Detect which cell encompasses the target text, then output its (x, y) center coordinate. 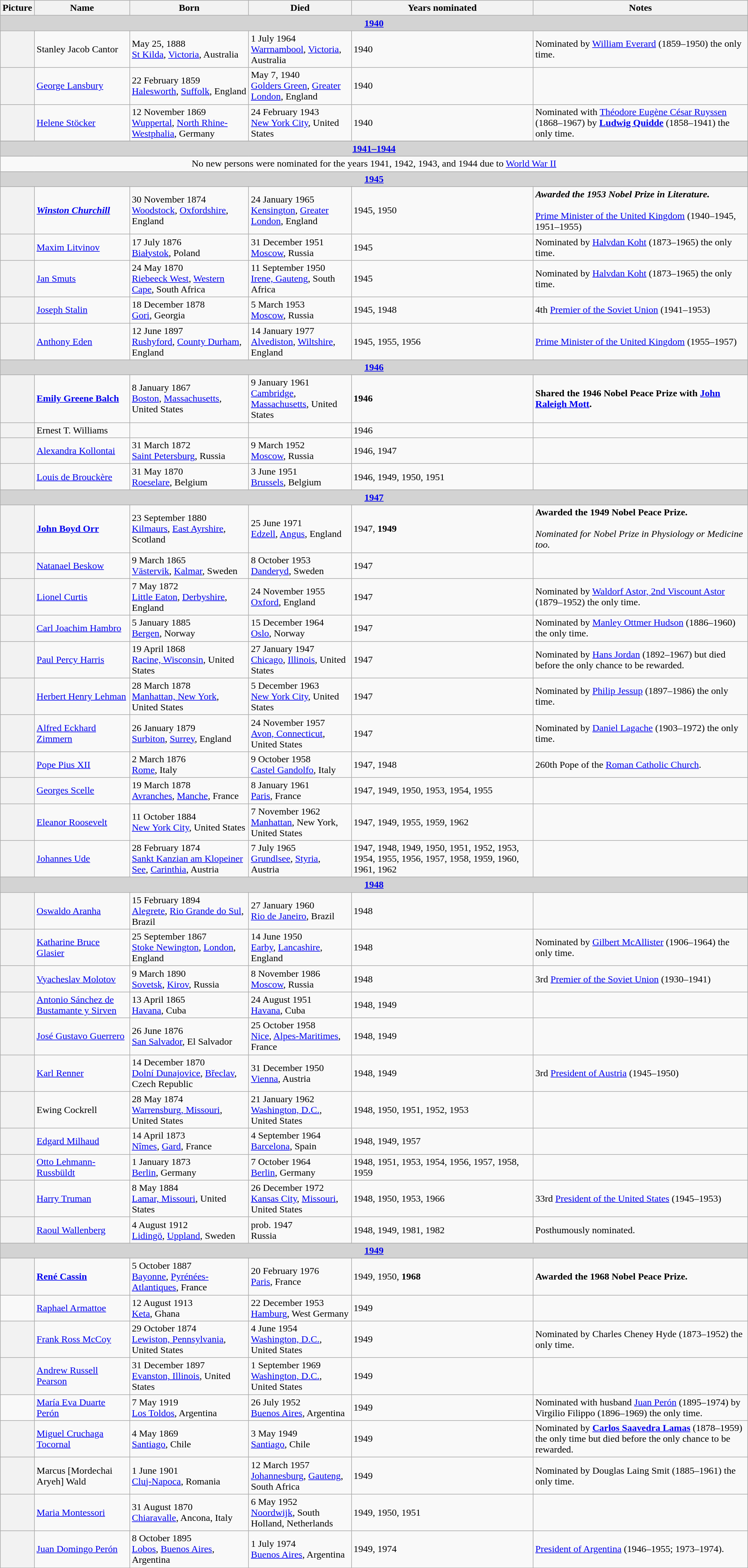
Johannes Ude (82, 859)
Karl Renner (82, 1073)
26 January 1879 Surbiton, Surrey, England (189, 733)
1946, 1947 (442, 451)
7 July 1965 Grundlsee, Styria, Austria (300, 859)
René Cassin (82, 1276)
Nominated by Manley Ottmer Hudson (1886–1960) the only time. (640, 628)
Notes (640, 8)
May 7, 1940 Golders Green, Greater London, England (300, 86)
Ernest T. Williams (82, 430)
5 March 1953 Moscow, Russia (300, 310)
15 December 1964 Oslo, Norway (300, 628)
26 June 1876 San Salvador, El Salvador (189, 1036)
5 December 1963 New York City, United States (300, 696)
Paul Percy Harris (82, 660)
9 March 1952 Moscow, Russia (300, 451)
8 January 1867 Boston, Massachusetts, United States (189, 399)
11 October 1884 New York City, United States (189, 822)
Jan Smuts (82, 278)
Carl Joachim Hambro (82, 628)
15 February 1894 Alegrete, Rio Grande do Sul, Brazil (189, 911)
3 June 1951 Brussels, Belgium (300, 477)
8 May 1884 Lamar, Missouri, United States (189, 1198)
1948, 1950, 1953, 1966 (442, 1198)
Ewing Cockrell (82, 1110)
Louis de Brouckère (82, 477)
12 August 1913 Keta, Ghana (189, 1308)
22 December 1953 Hamburg, West Germany (300, 1308)
4 September 1964 Barcelona, Spain (300, 1141)
Pope Pius XII (82, 765)
1948, 1951, 1953, 1954, 1956, 1957, 1958, 1959 (442, 1167)
29 October 1874 Lewiston, Pennsylvania, United States (189, 1339)
31 May 1870 Roeselare, Belgium (189, 477)
prob. 1947 Russia (300, 1230)
1947, 1949, 1950, 1953, 1954, 1955 (442, 790)
1945, 1950 (442, 210)
20 February 1976 Paris, France (300, 1276)
Eleanor Roosevelt (82, 822)
24 August 1951 Havana, Cuba (300, 1005)
22 February 1859 Halesworth, Suffolk, England (189, 86)
7 October 1964 Berlin, Germany (300, 1167)
30 November 1874 Woodstock, Oxfordshire, England (189, 210)
27 January 1960 Rio de Janeiro, Brazil (300, 911)
Shared the 1946 Nobel Peace Prize with John Raleigh Mott. (640, 399)
24 May 1870 Riebeeck West, Western Cape, South Africa (189, 278)
1 July 1964 Warrnambool, Victoria, Australia (300, 49)
Prime Minister of the United Kingdom (1955–1957) (640, 341)
Harry Truman (82, 1198)
4 June 1954 Washington, D.C., United States (300, 1339)
14 June 1950 Earby, Lancashire, England (300, 948)
Nominated by William Everard (1859–1950) the only time. (640, 49)
25 June 1971 Edzell, Angus, England (300, 529)
Nominated by Douglas Laing Smit (1885–1961) the only time. (640, 1476)
Years nominated (442, 8)
8 January 1961 Paris, France (300, 790)
1947, 1949, 1955, 1959, 1962 (442, 822)
Nominated by Philip Jessup (1897–1986) the only time. (640, 696)
Nominated by Gilbert McAllister (1906–1964) the only time. (640, 948)
6 May 1952 Noordwijk, South Holland, Netherlands (300, 1512)
Helene Stöcker (82, 123)
Miguel Cruchaga Tocornal (82, 1439)
Oswaldo Aranha (82, 911)
1945, 1955, 1956 (442, 341)
4 August 1912 Lidingö, Uppland, Sweden (189, 1230)
2 March 1876 Rome, Italy (189, 765)
Georges Scelle (82, 790)
No new persons were nominated for the years 1941, 1942, 1943, and 1944 due to World War II (374, 164)
Nominated with Théodore Eugène César Ruyssen (1868–1967) by Ludwig Quidde (1858–1941) the only time. (640, 123)
28 February 1874 Sankt Kanzian am Klopeiner See, Carinthia, Austria (189, 859)
1949, 1950, 1951 (442, 1512)
12 November 1869 Wuppertal, North Rhine-Westphalia, Germany (189, 123)
12 March 1957 Johannesburg, Gauteng, South Africa (300, 1476)
4 May 1869 Santiago, Chile (189, 1439)
3rd President of Austria (1945–1950) (640, 1073)
Awarded the 1953 Nobel Prize in Literature.Prime Minister of the United Kingdom (1940–1945, 1951–1955) (640, 210)
Antonio Sánchez de Bustamante y Sirven (82, 1005)
28 March 1878 Manhattan, New York, United States (189, 696)
Died (300, 8)
12 June 1897 Rushyford, County Durham, England (189, 341)
26 December 1972 Kansas City, Missouri, United States (300, 1198)
Alexandra Kollontai (82, 451)
1945, 1948 (442, 310)
Andrew Russell Pearson (82, 1376)
9 March 1890 Sovetsk, Kirov, Russia (189, 979)
25 September 1867 Stoke Newington, London, England (189, 948)
11 September 1950 Irene, Gauteng, South Africa (300, 278)
1947, 1948, 1949, 1950, 1951, 1952, 1953, 1954, 1955, 1956, 1957, 1958, 1959, 1960, 1961, 1962 (442, 859)
Nominated by Carlos Saavedra Lamas (1878–1959) the only time but died before the only chance to be rewarded. (640, 1439)
Herbert Henry Lehman (82, 696)
19 March 1878 Avranches, Manche, France (189, 790)
Lionel Curtis (82, 597)
Name (82, 8)
President of Argentina (1946–1955; 1973–1974). (640, 1549)
24 February 1943 New York City, United States (300, 123)
8 October 1953 Danderyd, Sweden (300, 566)
28 May 1874 Warrensburg, Missouri, United States (189, 1110)
Katharine Bruce Glasier (82, 948)
25 October 1958 Nice, Alpes-Maritimes, France (300, 1036)
1948, 1950, 1951, 1952, 1953 (442, 1110)
María Eva Duarte Perón (82, 1408)
31 December 1950 Vienna, Austria (300, 1073)
Maria Montessori (82, 1512)
26 July 1952 Buenos Aires, Argentina (300, 1408)
Winston Churchill (82, 210)
14 December 1870 Dolní Dunajovice, Břeclav, Czech Republic (189, 1073)
19 April 1868 Racine, Wisconsin, United States (189, 660)
5 October 1887 Bayonne, Pyrénées-Atlantiques, France (189, 1276)
José Gustavo Guerrero (82, 1036)
Emily Greene Balch (82, 399)
1948, 1949, 1957 (442, 1141)
24 November 1955 Oxford, England (300, 597)
13 April 1865 Havana, Cuba (189, 1005)
Vyacheslav Molotov (82, 979)
24 January 1965 Kensington, Greater London, England (300, 210)
Picture (18, 8)
7 May 1872 Little Eaton, Derbyshire, England (189, 597)
Marcus [Mordechai Aryeh] Wald (82, 1476)
4th Premier of the Soviet Union (1941–1953) (640, 310)
31 December 1951 Moscow, Russia (300, 247)
14 January 1977 Alvediston, Wiltshire, England (300, 341)
8 October 1895 Lobos, Buenos Aires, Argentina (189, 1549)
Anthony Eden (82, 341)
Nominated by Hans Jordan (1892–1967) but died before the only chance to be rewarded. (640, 660)
1949, 1950, 1968 (442, 1276)
14 April 1873 Nîmes, Gard, France (189, 1141)
1 January 1873 Berlin, Germany (189, 1167)
Alfred Eckhard Zimmern (82, 733)
Joseph Stalin (82, 310)
1948, 1949, 1981, 1982 (442, 1230)
Raoul Wallenberg (82, 1230)
1 June 1901 Cluj-Napoca, Romania (189, 1476)
1949, 1974 (442, 1549)
1941–1944 (374, 149)
May 25, 1888 St Kilda, Victoria, Australia (189, 49)
7 November 1962 Manhattan, New York, United States (300, 822)
Raphael Armattoe (82, 1308)
8 November 1986 Moscow, Russia (300, 979)
Born (189, 8)
24 November 1957 Avon, Connecticut, United States (300, 733)
Nominated by Waldorf Astor, 2nd Viscount Astor (1879–1952) the only time. (640, 597)
23 September 1880 Kilmaurs, East Ayrshire, Scotland (189, 529)
5 January 1885 Bergen, Norway (189, 628)
Frank Ross McCoy (82, 1339)
260th Pope of the Roman Catholic Church. (640, 765)
Nominated with husband Juan Perón (1895–1974) by Virgilio Filippo (1896–1969) the only time. (640, 1408)
27 January 1947 Chicago, Illinois, United States (300, 660)
1947, 1949 (442, 529)
Awarded the 1968 Nobel Peace Prize. (640, 1276)
33rd President of the United States (1945–1953) (640, 1198)
1 July 1974 Buenos Aires, Argentina (300, 1549)
31 March 1872 Saint Petersburg, Russia (189, 451)
9 October 1958 Castel Gandolfo, Italy (300, 765)
Maxim Litvinov (82, 247)
9 March 1865 Västervik, Kalmar, Sweden (189, 566)
18 December 1878 Gori, Georgia (189, 310)
Edgard Milhaud (82, 1141)
21 January 1962 Washington, D.C., United States (300, 1110)
1946, 1949, 1950, 1951 (442, 477)
3rd Premier of the Soviet Union (1930–1941) (640, 979)
Natanael Beskow (82, 566)
7 May 1919 Los Toldos, Argentina (189, 1408)
George Lansbury (82, 86)
31 December 1897 Evanston, Illinois, United States (189, 1376)
Stanley Jacob Cantor (82, 49)
17 July 1876 Białystok, Poland (189, 247)
Otto Lehmann-Russbüldt (82, 1167)
Awarded the 1949 Nobel Peace Prize.Nominated for Nobel Prize in Physiology or Medicine too. (640, 529)
3 May 1949 Santiago, Chile (300, 1439)
Nominated by Daniel Lagache (1903–1972) the only time. (640, 733)
Posthumously nominated. (640, 1230)
9 January 1961 Cambridge, Massachusetts, United States (300, 399)
John Boyd Orr (82, 529)
1947, 1948 (442, 765)
Juan Domingo Perón (82, 1549)
Nominated by Charles Cheney Hyde (1873–1952) the only time. (640, 1339)
1 September 1969 Washington, D.C., United States (300, 1376)
31 August 1870 Chiaravalle, Ancona, Italy (189, 1512)
